Search for the cell housing the specified text and yield its (x, y) center coordinate. 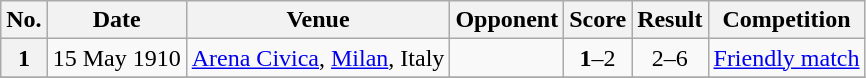
Friendly match (786, 58)
No. (24, 20)
Score (598, 20)
Venue (318, 20)
1–2 (598, 58)
2–6 (670, 58)
Competition (786, 20)
15 May 1910 (116, 58)
1 (24, 58)
Result (670, 20)
Opponent (507, 20)
Arena Civica, Milan, Italy (318, 58)
Date (116, 20)
